Search for the cell housing the specified text and yield its [x, y] center coordinate. 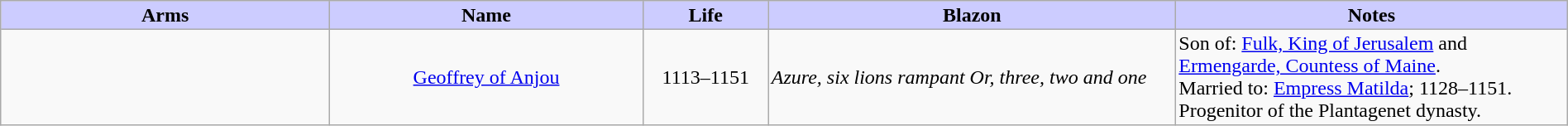
1113–1151 [705, 77]
Blazon [973, 15]
Notes [1372, 15]
Son of: Fulk, King of Jerusalem and Ermengarde, Countess of Maine.Married to: Empress Matilda; 1128–1151.Progenitor of the Plantagenet dynasty. [1372, 77]
Name [486, 15]
Azure, six lions rampant Or, three, two and one [973, 77]
Arms [165, 15]
Geoffrey of Anjou [486, 77]
Life [705, 15]
